Pinpoint the cell where the given text exists, returning its [x, y] midpoint coordinate. 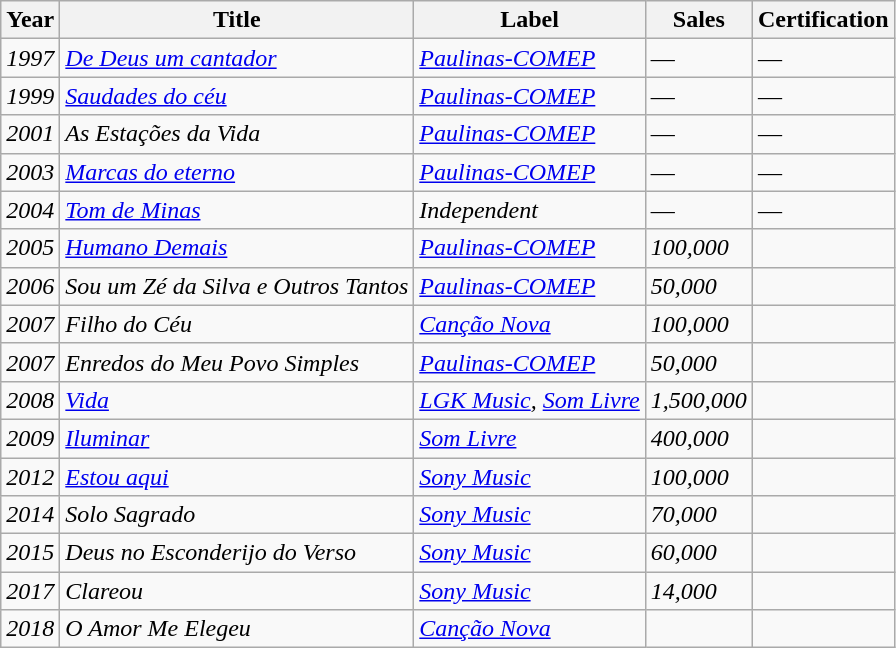
Enredos do Meu Povo Simples [237, 362]
2008 [30, 400]
2009 [30, 438]
2004 [30, 210]
Deus no Esconderijo do Verso [237, 553]
Vida [237, 400]
Year [30, 20]
Independent [530, 210]
Label [530, 20]
2003 [30, 172]
As Estações da Vida [237, 134]
1997 [30, 58]
Sales [698, 20]
1999 [30, 96]
Solo Sagrado [237, 515]
1,500,000 [698, 400]
Iluminar [237, 438]
Clareou [237, 591]
2005 [30, 248]
Tom de Minas [237, 210]
2006 [30, 286]
2014 [30, 515]
Filho do Céu [237, 324]
14,000 [698, 591]
LGK Music, Som Livre [530, 400]
2001 [30, 134]
Saudades do céu [237, 96]
Title [237, 20]
Humano Demais [237, 248]
2017 [30, 591]
60,000 [698, 553]
400,000 [698, 438]
Sou um Zé da Silva e Outros Tantos [237, 286]
2015 [30, 553]
Som Livre [530, 438]
Certification [823, 20]
Estou aqui [237, 477]
De Deus um cantador [237, 58]
70,000 [698, 515]
Marcas do eterno [237, 172]
2018 [30, 629]
O Amor Me Elegeu [237, 629]
2012 [30, 477]
